Determine the [X, Y] coordinate at the center of the cell enclosing the given text.  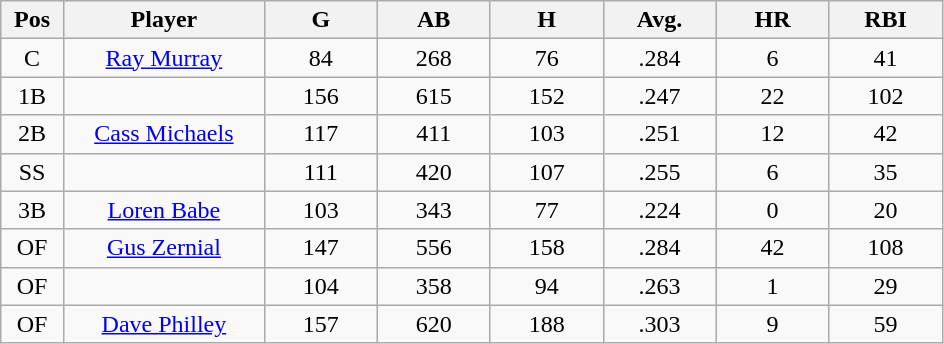
9 [772, 324]
Cass Michaels [164, 134]
107 [546, 172]
35 [886, 172]
Dave Philley [164, 324]
152 [546, 96]
C [32, 58]
AB [434, 20]
156 [320, 96]
1 [772, 286]
76 [546, 58]
.255 [660, 172]
22 [772, 96]
Pos [32, 20]
.251 [660, 134]
420 [434, 172]
84 [320, 58]
SS [32, 172]
620 [434, 324]
94 [546, 286]
343 [434, 210]
108 [886, 248]
0 [772, 210]
1B [32, 96]
268 [434, 58]
Player [164, 20]
29 [886, 286]
.247 [660, 96]
Gus Zernial [164, 248]
G [320, 20]
158 [546, 248]
Ray Murray [164, 58]
188 [546, 324]
Avg. [660, 20]
3B [32, 210]
RBI [886, 20]
411 [434, 134]
117 [320, 134]
104 [320, 286]
358 [434, 286]
157 [320, 324]
2B [32, 134]
41 [886, 58]
102 [886, 96]
H [546, 20]
59 [886, 324]
12 [772, 134]
.263 [660, 286]
Loren Babe [164, 210]
.303 [660, 324]
111 [320, 172]
147 [320, 248]
615 [434, 96]
20 [886, 210]
HR [772, 20]
77 [546, 210]
.224 [660, 210]
556 [434, 248]
